Pinpoint the cell where the given text exists, returning its [X, Y] midpoint coordinate. 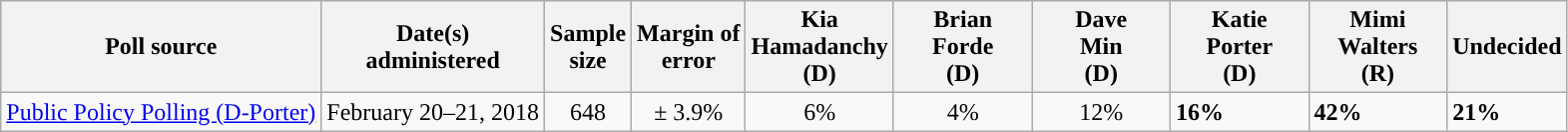
Public Policy Polling (D-Porter) [162, 112]
16% [1240, 112]
± 3.9% [689, 112]
DaveMin(D) [1102, 47]
Poll source [162, 47]
Samplesize [589, 47]
KiaHamadanchy(D) [819, 47]
Date(s)administered [433, 47]
MimiWalters(R) [1377, 47]
12% [1102, 112]
February 20–21, 2018 [433, 112]
42% [1377, 112]
Margin oferror [689, 47]
648 [589, 112]
21% [1507, 112]
KatiePorter(D) [1240, 47]
Undecided [1507, 47]
4% [962, 112]
BrianForde(D) [962, 47]
6% [819, 112]
